Detect which cell encompasses the target text, then output its [x, y] center coordinate. 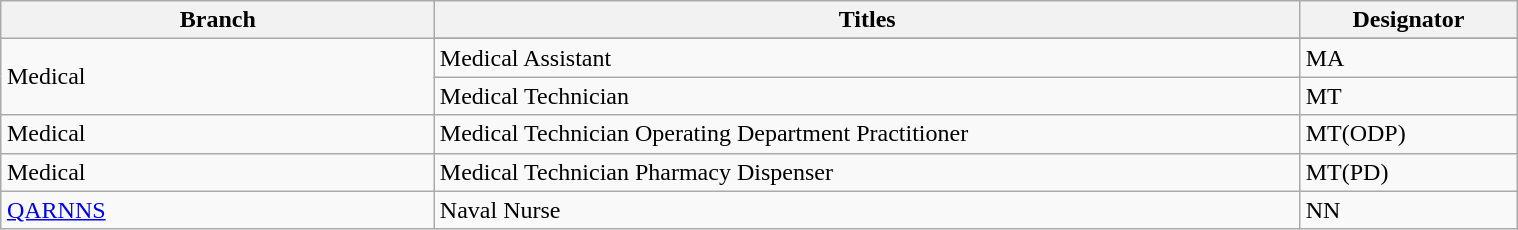
MT(ODP) [1408, 134]
QARNNS [218, 210]
MT [1408, 96]
MT(PD) [1408, 172]
Titles [867, 20]
Medical Technician Operating Department Practitioner [867, 134]
Medical Assistant [867, 58]
Branch [218, 20]
Designator [1408, 20]
Medical Technician Pharmacy Dispenser [867, 172]
NN [1408, 210]
Naval Nurse [867, 210]
Medical Technician [867, 96]
MA [1408, 58]
